Output the (X, Y) coordinate of the center of the cell containing the given text.  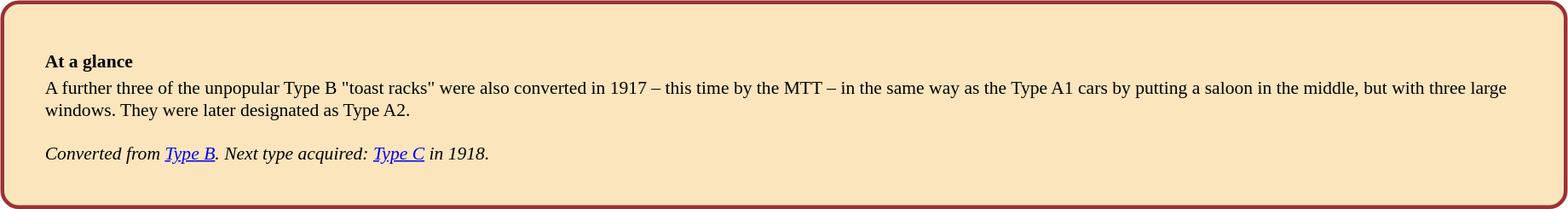
At a glance (784, 61)
